Determine the [X, Y] coordinate at the center of the cell enclosing the given text.  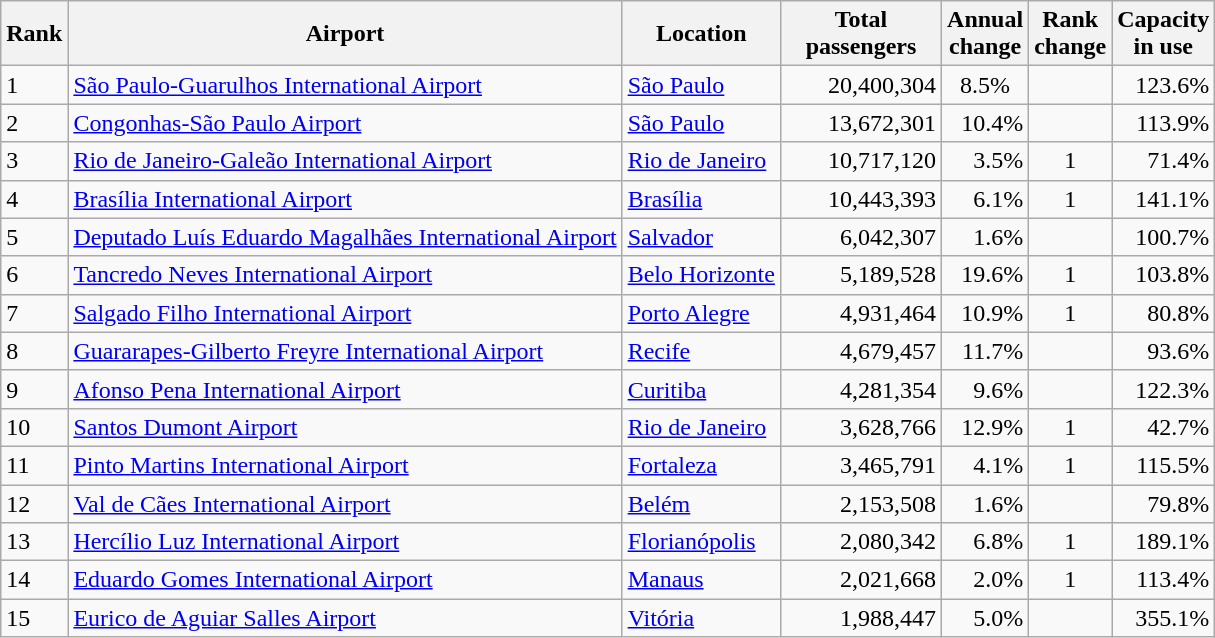
Vitória [701, 618]
19.6% [986, 275]
8 [34, 351]
9.6% [986, 389]
5.0% [986, 618]
6.8% [986, 542]
3,465,791 [860, 465]
123.6% [1164, 85]
10.9% [986, 313]
São Paulo-Guarulhos International Airport [345, 85]
Congonhas-São Paulo Airport [345, 123]
93.6% [1164, 351]
3.5% [986, 161]
13,672,301 [860, 123]
Rio de Janeiro-Galeão International Airport [345, 161]
Rank [34, 34]
10 [34, 427]
5,189,528 [860, 275]
79.8% [1164, 503]
4,679,457 [860, 351]
3 [34, 161]
Santos Dumont Airport [345, 427]
Location [701, 34]
Curitiba [701, 389]
122.3% [1164, 389]
10.4% [986, 123]
8.5% [986, 85]
355.1% [1164, 618]
2.0% [986, 580]
12.9% [986, 427]
80.8% [1164, 313]
15 [34, 618]
2 [34, 123]
Afonso Pena International Airport [345, 389]
6,042,307 [860, 237]
Tancredo Neves International Airport [345, 275]
189.1% [1164, 542]
4.1% [986, 465]
4,281,354 [860, 389]
Fortaleza [701, 465]
10,443,393 [860, 199]
4,931,464 [860, 313]
Hercílio Luz International Airport [345, 542]
4 [34, 199]
13 [34, 542]
1,988,447 [860, 618]
11 [34, 465]
Eurico de Aguiar Salles Airport [345, 618]
12 [34, 503]
2,080,342 [860, 542]
14 [34, 580]
Belém [701, 503]
Rankchange [1070, 34]
Capacityin use [1164, 34]
10,717,120 [860, 161]
9 [34, 389]
141.1% [1164, 199]
Salvador [701, 237]
Val de Cães International Airport [345, 503]
5 [34, 237]
2,153,508 [860, 503]
Eduardo Gomes International Airport [345, 580]
3,628,766 [860, 427]
Totalpassengers [860, 34]
100.7% [1164, 237]
71.4% [1164, 161]
Manaus [701, 580]
Pinto Martins International Airport [345, 465]
Airport [345, 34]
2,021,668 [860, 580]
Salgado Filho International Airport [345, 313]
11.7% [986, 351]
20,400,304 [860, 85]
Brasília [701, 199]
Deputado Luís Eduardo Magalhães International Airport [345, 237]
113.9% [1164, 123]
7 [34, 313]
113.4% [1164, 580]
Guararapes-Gilberto Freyre International Airport [345, 351]
Florianópolis [701, 542]
Belo Horizonte [701, 275]
Annualchange [986, 34]
103.8% [1164, 275]
42.7% [1164, 427]
Porto Alegre [701, 313]
Brasília International Airport [345, 199]
6.1% [986, 199]
115.5% [1164, 465]
Recife [701, 351]
6 [34, 275]
